Identify which cell holds the provided text, then report its (x, y) central coordinate. 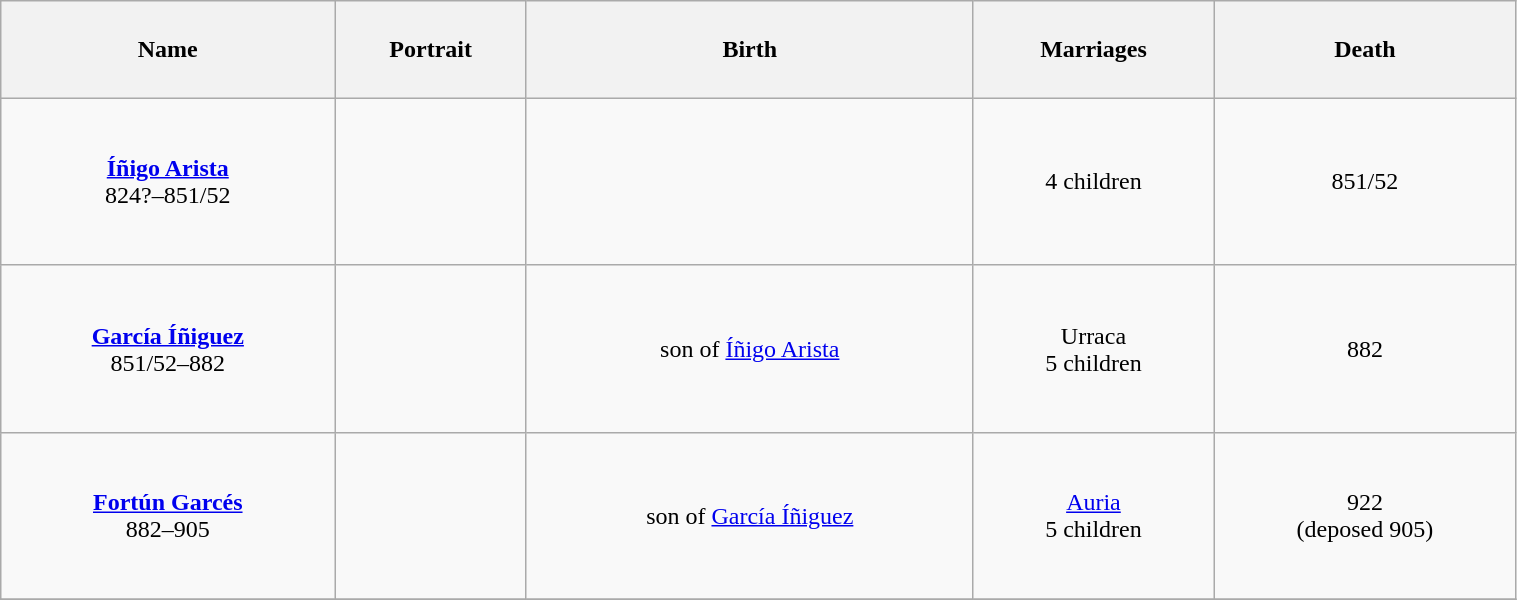
Marriages (1094, 50)
Birth (750, 50)
García Íñiguez851/52–882 (168, 348)
Auria5 children (1094, 516)
Name (168, 50)
Fortún Garcés882–905 (168, 516)
Death (1365, 50)
Urraca5 children (1094, 348)
4 children (1094, 182)
son of Íñigo Arista (750, 348)
son of García Íñiguez (750, 516)
922(deposed 905) (1365, 516)
882 (1365, 348)
851/52 (1365, 182)
Íñigo Arista824?–851/52 (168, 182)
Portrait (431, 50)
